From the cell containing the given text, extract its center point as (X, Y) coordinate. 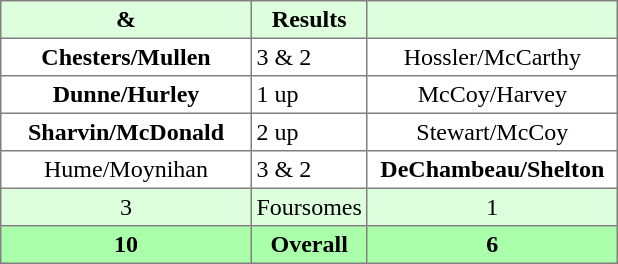
Sharvin/McDonald (126, 132)
10 (126, 245)
2 up (309, 132)
McCoy/Harvey (492, 95)
3 (126, 207)
1 up (309, 95)
6 (492, 245)
& (126, 20)
1 (492, 207)
Foursomes (309, 207)
Overall (309, 245)
Dunne/Hurley (126, 95)
Hume/Moynihan (126, 170)
Hossler/McCarthy (492, 57)
Chesters/Mullen (126, 57)
Results (309, 20)
Stewart/McCoy (492, 132)
DeChambeau/Shelton (492, 170)
